For the text-containing cell, return its midpoint in (X, Y) coordinate format. 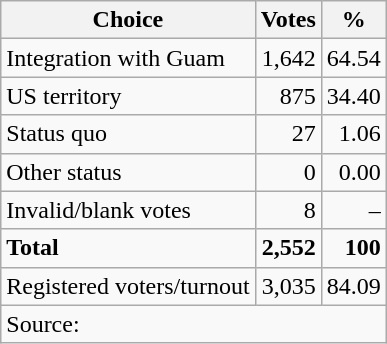
% (354, 20)
Votes (288, 20)
Integration with Guam (128, 58)
64.54 (354, 58)
1,642 (288, 58)
27 (288, 134)
– (354, 210)
3,035 (288, 286)
2,552 (288, 248)
100 (354, 248)
0 (288, 172)
Choice (128, 20)
0.00 (354, 172)
84.09 (354, 286)
1.06 (354, 134)
875 (288, 96)
Other status (128, 172)
34.40 (354, 96)
Total (128, 248)
US territory (128, 96)
Registered voters/turnout (128, 286)
8 (288, 210)
Invalid/blank votes (128, 210)
Status quo (128, 134)
Source: (194, 324)
